Provide the (X, Y) coordinate of the cell's center where the given text is located.  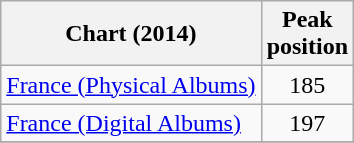
France (Digital Albums) (131, 123)
France (Physical Albums) (131, 85)
Peakposition (307, 34)
Chart (2014) (131, 34)
185 (307, 85)
197 (307, 123)
